From the cell containing the given text, extract its center point as (x, y) coordinate. 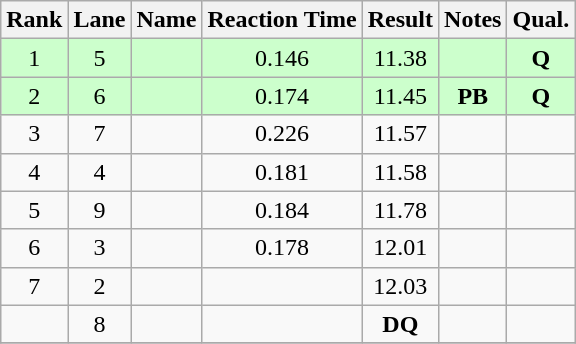
Rank (34, 20)
0.178 (282, 248)
11.45 (400, 96)
11.78 (400, 210)
PB (473, 96)
0.184 (282, 210)
9 (100, 210)
11.58 (400, 172)
Qual. (541, 20)
DQ (400, 324)
12.03 (400, 286)
0.226 (282, 134)
0.174 (282, 96)
11.38 (400, 58)
12.01 (400, 248)
Reaction Time (282, 20)
Notes (473, 20)
0.146 (282, 58)
1 (34, 58)
Name (166, 20)
8 (100, 324)
11.57 (400, 134)
Result (400, 20)
Lane (100, 20)
0.181 (282, 172)
